Search for the cell housing the specified text and yield its [X, Y] center coordinate. 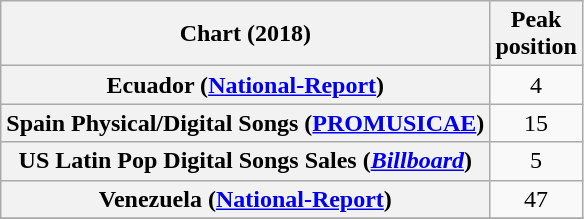
US Latin Pop Digital Songs Sales (Billboard) [246, 161]
Venezuela (National-Report) [246, 199]
Peak position [536, 34]
15 [536, 123]
Spain Physical/Digital Songs (PROMUSICAE) [246, 123]
47 [536, 199]
4 [536, 85]
5 [536, 161]
Chart (2018) [246, 34]
Ecuador (National-Report) [246, 85]
